Output the [x, y] coordinate of the center of the cell containing the given text.  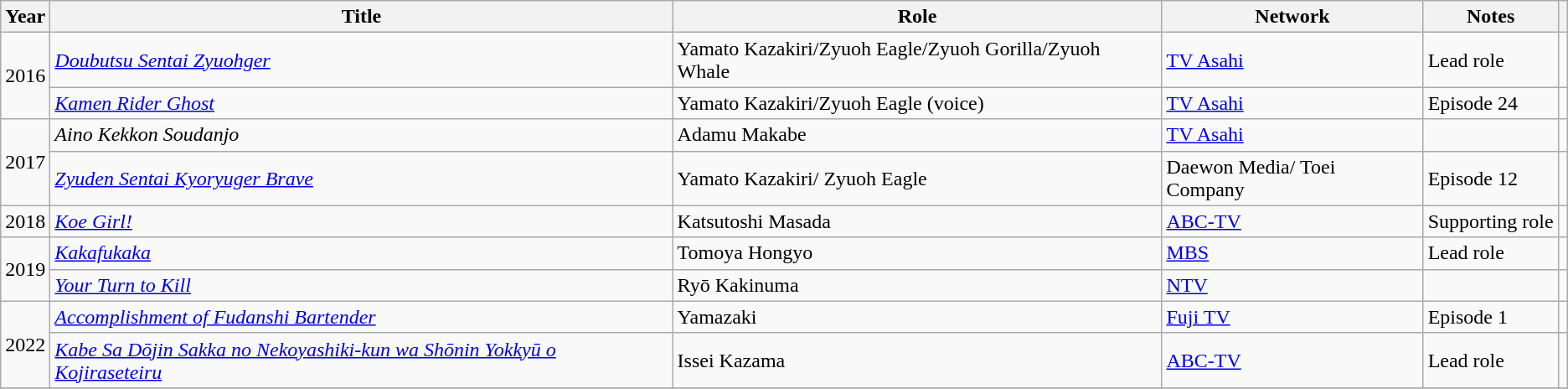
Network [1292, 17]
Koe Girl! [362, 221]
Fuji TV [1292, 317]
Year [25, 17]
Yamazaki [917, 317]
Kamen Rider Ghost [362, 103]
2017 [25, 163]
Your Turn to Kill [362, 285]
Role [917, 17]
NTV [1292, 285]
Title [362, 17]
Yamato Kazakiri/Zyuoh Eagle (voice) [917, 103]
Doubutsu Sentai Zyuohger [362, 60]
Adamu Makabe [917, 135]
Accomplishment of Fudanshi Bartender [362, 317]
Episode 12 [1491, 178]
2018 [25, 221]
Aino Kekkon Soudanjo [362, 135]
Issei Kazama [917, 360]
2016 [25, 75]
Episode 1 [1491, 317]
Kakafukaka [362, 253]
MBS [1292, 253]
Notes [1491, 17]
2019 [25, 269]
Katsutoshi Masada [917, 221]
Yamato Kazakiri/ Zyuoh Eagle [917, 178]
Yamato Kazakiri/Zyuoh Eagle/Zyuoh Gorilla/Zyuoh Whale [917, 60]
Tomoya Hongyo [917, 253]
Ryō Kakinuma [917, 285]
Daewon Media/ Toei Company [1292, 178]
Kabe Sa Dōjin Sakka no Nekoyashiki-kun wa Shōnin Yokkyū o Kojiraseteiru [362, 360]
Supporting role [1491, 221]
Zyuden Sentai Kyoryuger Brave [362, 178]
2022 [25, 344]
Episode 24 [1491, 103]
